Scan for the cell matching the given text and deliver its [X, Y] coordinate at center. 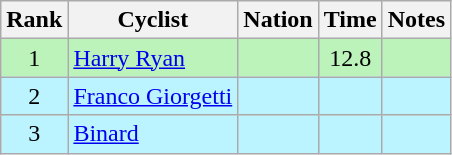
Cyclist [153, 20]
Harry Ryan [153, 58]
Time [350, 20]
1 [34, 58]
2 [34, 96]
Notes [416, 20]
Binard [153, 134]
12.8 [350, 58]
3 [34, 134]
Franco Giorgetti [153, 96]
Nation [278, 20]
Rank [34, 20]
